Locate the cell with the specified text and output its (x, y) center coordinate. 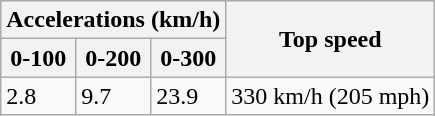
Top speed (330, 39)
2.8 (38, 96)
Accelerations (km/h) (114, 20)
330 km/h (205 mph) (330, 96)
0-300 (188, 58)
9.7 (114, 96)
0-100 (38, 58)
0-200 (114, 58)
23.9 (188, 96)
